Extract the (X, Y) coordinate from the center of the cell holding the provided text.  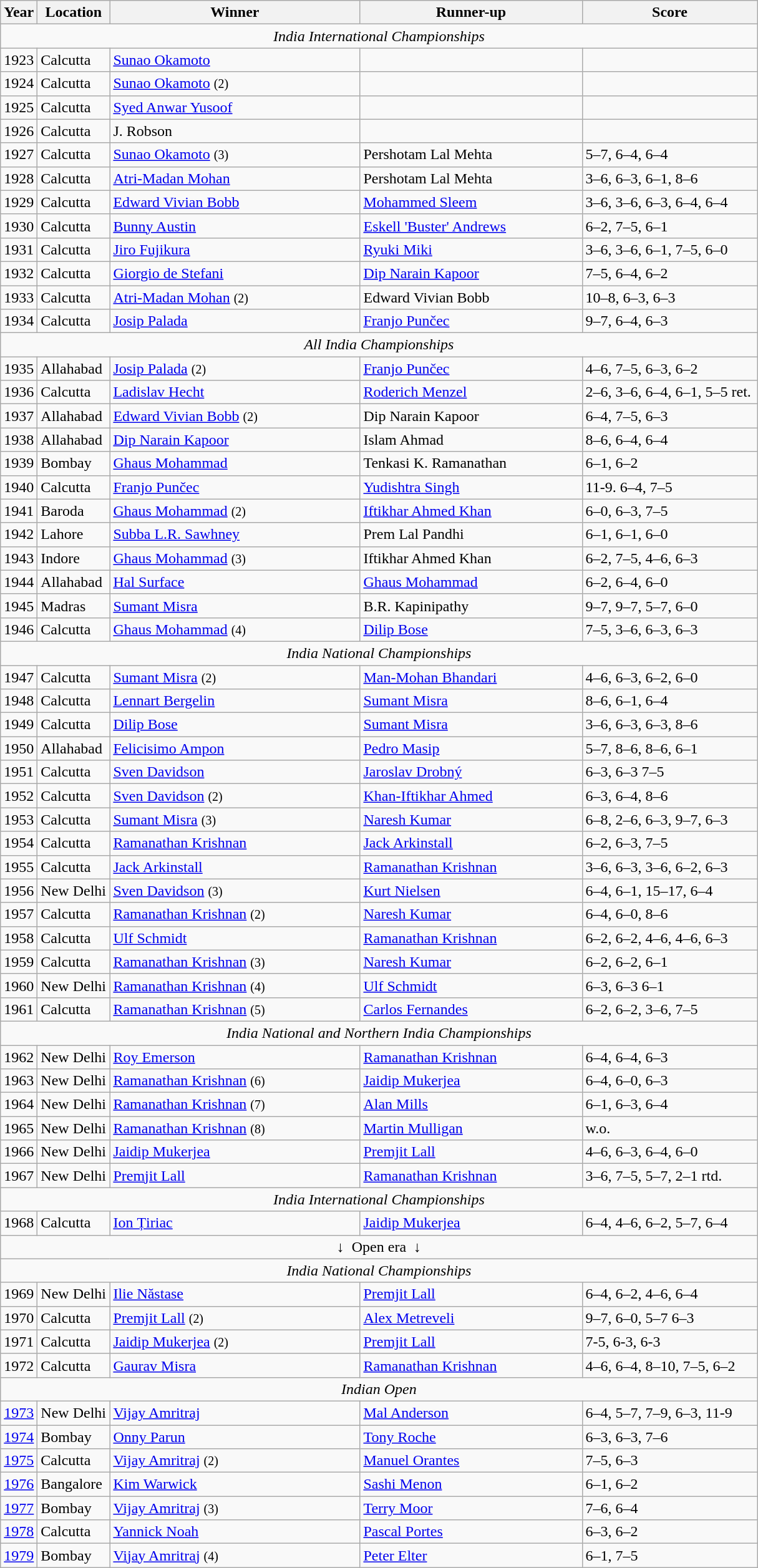
India National and Northern India Championships (379, 1033)
3–6, 6–3, 6–1, 8–6 (670, 178)
9–7, 6–0, 5–7 6–3 (670, 1318)
Felicisimo Ampon (235, 748)
Sumant Misra (3) (235, 820)
Sven Davidson (235, 772)
1973 (19, 1413)
10–8, 6–3, 6–3 (670, 298)
Premjit Lall (2) (235, 1318)
Jaidip Mukerjea (2) (235, 1342)
Baroda (74, 511)
1976 (19, 1484)
6–0, 6–3, 7–5 (670, 511)
4–6, 6–4, 8–10, 7–5, 6–2 (670, 1365)
1964 (19, 1105)
6–3, 6–2 (670, 1532)
4–6, 6–3, 6–2, 6–0 (670, 677)
1933 (19, 298)
1977 (19, 1508)
1978 (19, 1532)
Pedro Masip (471, 748)
Ghaus Mohammad (2) (235, 511)
1970 (19, 1318)
Yudishtra Singh (471, 487)
J. Robson (235, 131)
6–2, 7–5, 4–6, 6–3 (670, 558)
Edward Vivian Bobb (2) (235, 416)
Ramanathan Krishnan (6) (235, 1081)
Carlos Fernandes (471, 1009)
Ramanathan Krishnan (5) (235, 1009)
7–5, 6–4, 6–2 (670, 273)
Sunao Okamoto (3) (235, 155)
1929 (19, 202)
Sunao Okamoto (235, 60)
1962 (19, 1057)
6–4, 6–2, 4–6, 6–4 (670, 1294)
Sumant Misra (2) (235, 677)
Ryuki Miki (471, 249)
1924 (19, 84)
1974 (19, 1436)
6–3, 6–3, 7–6 (670, 1436)
6–2, 7–5, 6–1 (670, 226)
Ion Țiriac (235, 1223)
Sunao Okamoto (2) (235, 84)
1938 (19, 440)
1934 (19, 321)
1940 (19, 487)
Ramanathan Krishnan (8) (235, 1128)
1972 (19, 1365)
3–6, 7–5, 5–7, 2–1 rtd. (670, 1176)
1943 (19, 558)
1955 (19, 867)
9–7, 9–7, 5–7, 6–0 (670, 606)
6–4, 6–4, 6–3 (670, 1057)
6–2, 6–2, 4–6, 4–6, 6–3 (670, 938)
5–7, 8–6, 8–6, 6–1 (670, 748)
Indian Open (379, 1389)
Ramanathan Krishnan (4) (235, 985)
Year (19, 12)
1952 (19, 796)
Tenkasi K. Ramanathan (471, 463)
1975 (19, 1461)
6–2, 6–2, 3–6, 7–5 (670, 1009)
Ilie Năstase (235, 1294)
Lahore (74, 535)
1979 (19, 1556)
Ladislav Hecht (235, 392)
1947 (19, 677)
B.R. Kapinipathy (471, 606)
1950 (19, 748)
1932 (19, 273)
Sven Davidson (2) (235, 796)
Roy Emerson (235, 1057)
1967 (19, 1176)
1930 (19, 226)
Ramanathan Krishnan (3) (235, 962)
1957 (19, 914)
Vijay Amritraj (235, 1413)
Sven Davidson (3) (235, 891)
1971 (19, 1342)
1923 (19, 60)
Onny Parun (235, 1436)
Josip Palada (235, 321)
5–7, 6–4, 6–4 (670, 155)
Subba L.R. Sawhney (235, 535)
Ramanathan Krishnan (7) (235, 1105)
Ghaus Mohammad (3) (235, 558)
Vijay Amritraj (3) (235, 1508)
Syed Anwar Yusoof (235, 107)
6–1, 7–5 (670, 1556)
Ghaus Mohammad (4) (235, 629)
1954 (19, 843)
Alex Metreveli (471, 1318)
1927 (19, 155)
6–1, 6–1, 6–0 (670, 535)
1969 (19, 1294)
1941 (19, 511)
1951 (19, 772)
1945 (19, 606)
Bunny Austin (235, 226)
3–6, 6–3, 6–3, 8–6 (670, 725)
Mal Anderson (471, 1413)
6–2, 6–2, 6–1 (670, 962)
Islam Ahmad (471, 440)
1925 (19, 107)
Score (670, 12)
All India Championships (379, 345)
Mohammed Sleem (471, 202)
6–4, 4–6, 6–2, 5–7, 6–4 (670, 1223)
1948 (19, 701)
1963 (19, 1081)
1958 (19, 938)
Vijay Amritraj (4) (235, 1556)
Vijay Amritraj (2) (235, 1461)
Terry Moor (471, 1508)
Atri-Madan Mohan (2) (235, 298)
6–4, 5–7, 7–9, 6–3, 11-9 (670, 1413)
1936 (19, 392)
Kurt Nielsen (471, 891)
Martin Mulligan (471, 1128)
Bangalore (74, 1484)
Winner (235, 12)
Peter Elter (471, 1556)
Jiro Fujikura (235, 249)
6–4, 6–0, 6–3 (670, 1081)
8–6, 6–1, 6–4 (670, 701)
Eskell 'Buster' Andrews (471, 226)
1937 (19, 416)
1939 (19, 463)
Location (74, 12)
1928 (19, 178)
6–4, 7–5, 6–3 (670, 416)
6–3, 6–3 6–1 (670, 985)
Giorgio de Stefani (235, 273)
Madras (74, 606)
7–5, 3–6, 6–3, 6–3 (670, 629)
1961 (19, 1009)
1953 (19, 820)
Man-Mohan Bhandari (471, 677)
Alan Mills (471, 1105)
Ramanathan Krishnan (2) (235, 914)
Pascal Portes (471, 1532)
Gaurav Misra (235, 1365)
1931 (19, 249)
6–2, 6–4, 6–0 (670, 582)
Khan-Iftikhar Ahmed (471, 796)
6–1, 6–3, 6–4 (670, 1105)
7–6, 6–4 (670, 1508)
Roderich Menzel (471, 392)
1960 (19, 985)
1942 (19, 535)
7–5, 6–3 (670, 1461)
6–2, 6–3, 7–5 (670, 843)
Kim Warwick (235, 1484)
4–6, 6–3, 6–4, 6–0 (670, 1152)
3–6, 6–3, 3–6, 6–2, 6–3 (670, 867)
Atri-Madan Mohan (235, 178)
Josip Palada (2) (235, 369)
1946 (19, 629)
6–4, 6–1, 15–17, 6–4 (670, 891)
3–6, 3–6, 6–3, 6–4, 6–4 (670, 202)
1956 (19, 891)
Prem Lal Pandhi (471, 535)
1959 (19, 962)
4–6, 7–5, 6–3, 6–2 (670, 369)
3–6, 3–6, 6–1, 7–5, 6–0 (670, 249)
↓ Open era ↓ (379, 1247)
Manuel Orantes (471, 1461)
1949 (19, 725)
1965 (19, 1128)
2–6, 3–6, 6–4, 6–1, 5–5 ret. (670, 392)
Runner-up (471, 12)
6–8, 2–6, 6–3, 9–7, 6–3 (670, 820)
Yannick Noah (235, 1532)
Sashi Menon (471, 1484)
w.o. (670, 1128)
6–4, 6–0, 8–6 (670, 914)
Jaroslav Drobný (471, 772)
1935 (19, 369)
11-9. 6–4, 7–5 (670, 487)
1966 (19, 1152)
1968 (19, 1223)
Hal Surface (235, 582)
Tony Roche (471, 1436)
9–7, 6–4, 6–3 (670, 321)
Lennart Bergelin (235, 701)
8–6, 6–4, 6–4 (670, 440)
1926 (19, 131)
6–3, 6–3 7–5 (670, 772)
6–3, 6–4, 8–6 (670, 796)
1944 (19, 582)
7-5, 6-3, 6-3 (670, 1342)
Indore (74, 558)
